Extract the [X, Y] coordinate from the center of the cell holding the provided text.  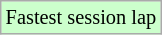
Fastest session lap [81, 17]
